From the cell containing the given text, extract its center point as (x, y) coordinate. 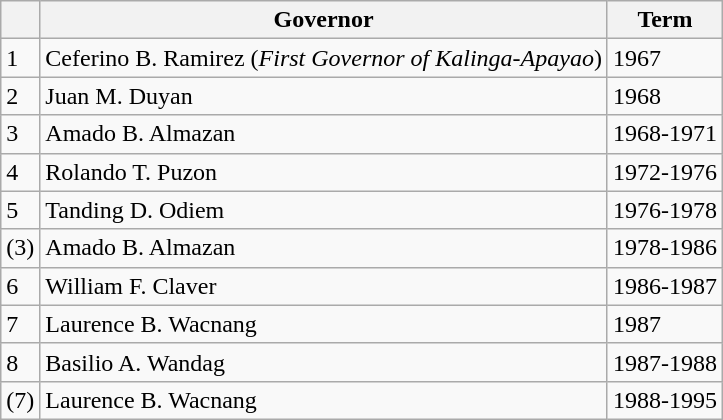
Rolando T. Puzon (324, 172)
2 (20, 96)
1968 (664, 96)
Ceferino B. Ramirez (First Governor of Kalinga-Apayao) (324, 58)
Juan M. Duyan (324, 96)
Basilio A. Wandag (324, 362)
William F. Claver (324, 286)
1987 (664, 324)
Term (664, 20)
Governor (324, 20)
3 (20, 134)
1987-1988 (664, 362)
1972-1976 (664, 172)
4 (20, 172)
1968-1971 (664, 134)
1978-1986 (664, 248)
Tanding D. Odiem (324, 210)
5 (20, 210)
6 (20, 286)
1976-1978 (664, 210)
8 (20, 362)
7 (20, 324)
1 (20, 58)
(3) (20, 248)
1967 (664, 58)
1986-1987 (664, 286)
(7) (20, 400)
1988-1995 (664, 400)
